Scan for the cell matching the given text and deliver its (X, Y) coordinate at center. 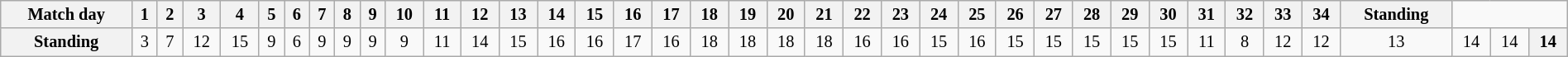
2 (170, 14)
25 (977, 14)
23 (901, 14)
32 (1245, 14)
19 (748, 14)
24 (939, 14)
26 (1015, 14)
34 (1321, 14)
21 (824, 14)
28 (1092, 14)
1 (144, 14)
10 (404, 14)
20 (786, 14)
33 (1283, 14)
31 (1207, 14)
29 (1130, 14)
5 (271, 14)
27 (1054, 14)
22 (863, 14)
4 (240, 14)
30 (1168, 14)
Match day (66, 14)
